Scan for the cell matching the given text and deliver its [x, y] coordinate at center. 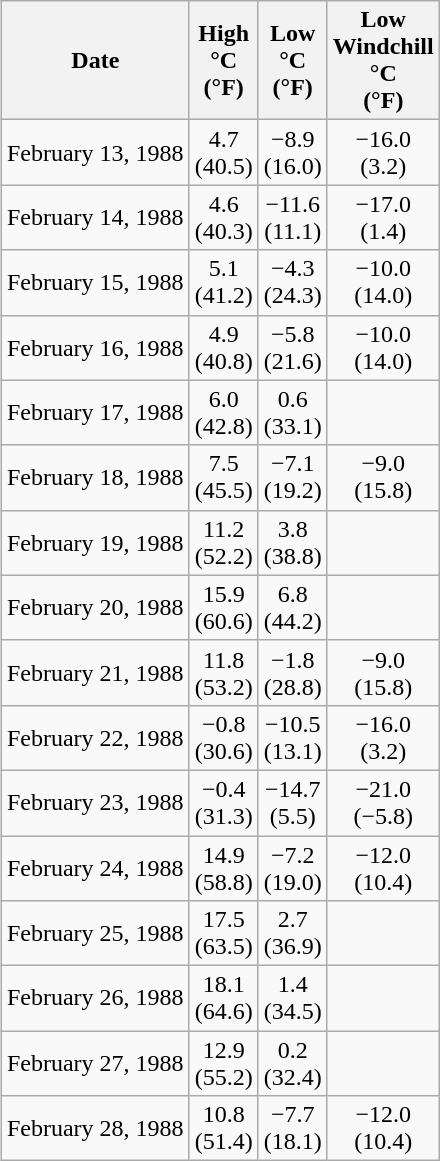
11.2(52.2) [224, 542]
12.9(55.2) [224, 1064]
−5.8(21.6) [292, 348]
−7.2(19.0) [292, 868]
−10.5(13.1) [292, 738]
−7.1(19.2) [292, 478]
February 14, 1988 [95, 218]
−7.7(18.1) [292, 1128]
Low°C(°F) [292, 60]
7.5(45.5) [224, 478]
5.1(41.2) [224, 282]
February 22, 1988 [95, 738]
10.8(51.4) [224, 1128]
February 27, 1988 [95, 1064]
4.7(40.5) [224, 152]
February 19, 1988 [95, 542]
−14.7(5.5) [292, 802]
18.1(64.6) [224, 998]
4.9(40.8) [224, 348]
LowWindchill°C(°F) [383, 60]
February 21, 1988 [95, 672]
February 20, 1988 [95, 608]
February 17, 1988 [95, 412]
February 18, 1988 [95, 478]
4.6(40.3) [224, 218]
February 26, 1988 [95, 998]
−21.0(−5.8) [383, 802]
−1.8(28.8) [292, 672]
−4.3(24.3) [292, 282]
−0.4(31.3) [224, 802]
February 15, 1988 [95, 282]
0.2(32.4) [292, 1064]
−8.9(16.0) [292, 152]
February 28, 1988 [95, 1128]
February 23, 1988 [95, 802]
February 24, 1988 [95, 868]
15.9(60.6) [224, 608]
2.7(36.9) [292, 934]
February 25, 1988 [95, 934]
6.0(42.8) [224, 412]
0.6(33.1) [292, 412]
−0.8(30.6) [224, 738]
−11.6(11.1) [292, 218]
High°C(°F) [224, 60]
17.5(63.5) [224, 934]
6.8(44.2) [292, 608]
14.9(58.8) [224, 868]
Date [95, 60]
−17.0(1.4) [383, 218]
February 13, 1988 [95, 152]
11.8(53.2) [224, 672]
1.4(34.5) [292, 998]
3.8(38.8) [292, 542]
February 16, 1988 [95, 348]
